For the text-containing cell, return its midpoint in (X, Y) coordinate format. 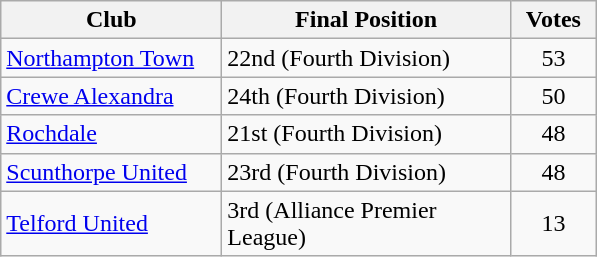
3rd (Alliance Premier League) (366, 224)
50 (553, 96)
Club (112, 20)
Telford United (112, 224)
Votes (553, 20)
53 (553, 58)
Rochdale (112, 134)
22nd (Fourth Division) (366, 58)
Scunthorpe United (112, 172)
Final Position (366, 20)
Northampton Town (112, 58)
24th (Fourth Division) (366, 96)
23rd (Fourth Division) (366, 172)
21st (Fourth Division) (366, 134)
Crewe Alexandra (112, 96)
13 (553, 224)
